Find where the given text appears and provide that cell's center as [x, y] coordinate. 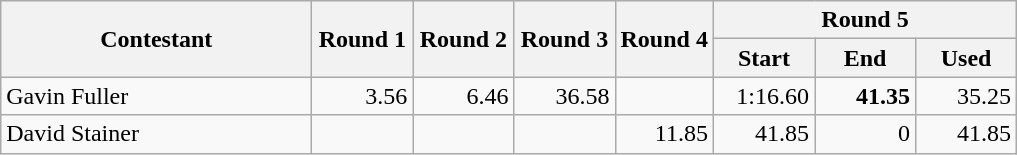
Round 4 [664, 39]
Used [966, 58]
Round 2 [464, 39]
David Stainer [156, 134]
Gavin Fuller [156, 96]
35.25 [966, 96]
Start [764, 58]
Contestant [156, 39]
11.85 [664, 134]
End [864, 58]
0 [864, 134]
41.35 [864, 96]
6.46 [464, 96]
1:16.60 [764, 96]
Round 1 [362, 39]
3.56 [362, 96]
Round 3 [564, 39]
Round 5 [864, 20]
36.58 [564, 96]
